From the cell containing the given text, extract its center point as (x, y) coordinate. 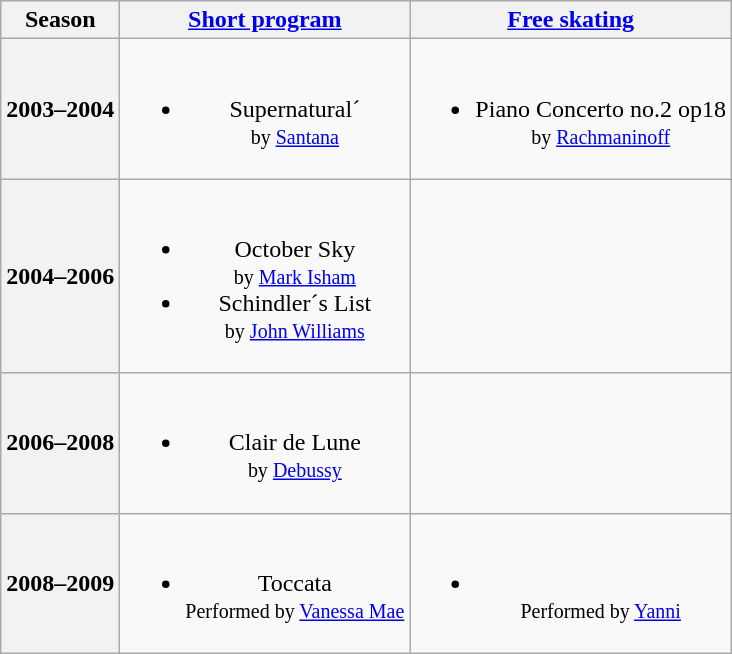
2004–2006 (60, 276)
2006–2008 (60, 443)
October Sky by Mark Isham Schindler´s List by John Williams (265, 276)
Clair de Lune by Debussy (265, 443)
Short program (265, 20)
Piano Concerto no.2 op18 by Rachmaninoff (571, 109)
Free skating (571, 20)
Toccata Performed by Vanessa Mae (265, 583)
Season (60, 20)
Supernatural´ by Santana (265, 109)
2003–2004 (60, 109)
2008–2009 (60, 583)
Performed by Yanni (571, 583)
